Output the [x, y] coordinate of the center of the cell containing the given text.  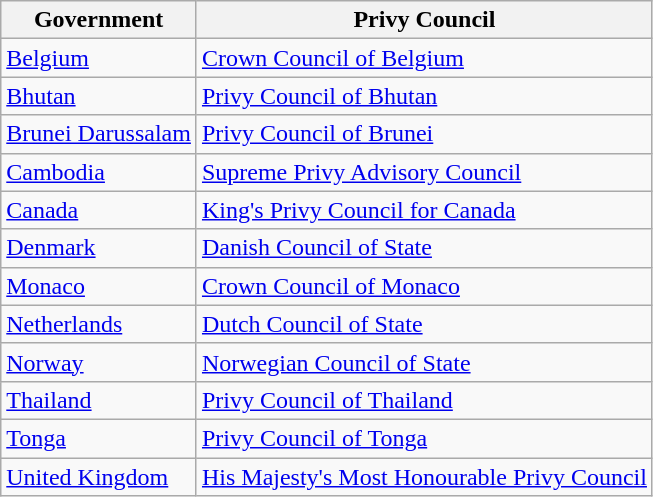
Norwegian Council of State [424, 362]
United Kingdom [99, 477]
Cambodia [99, 172]
King's Privy Council for Canada [424, 210]
Crown Council of Monaco [424, 286]
Bhutan [99, 96]
Brunei Darussalam [99, 134]
Monaco [99, 286]
Dutch Council of State [424, 324]
Privy Council of Thailand [424, 400]
Danish Council of State [424, 248]
Supreme Privy Advisory Council [424, 172]
Netherlands [99, 324]
Privy Council of Tonga [424, 438]
Tonga [99, 438]
Thailand [99, 400]
Government [99, 20]
His Majesty's Most Honourable Privy Council [424, 477]
Denmark [99, 248]
Belgium [99, 58]
Norway [99, 362]
Privy Council of Brunei [424, 134]
Privy Council of Bhutan [424, 96]
Privy Council [424, 20]
Canada [99, 210]
Crown Council of Belgium [424, 58]
